Detect which cell encompasses the target text, then output its [X, Y] center coordinate. 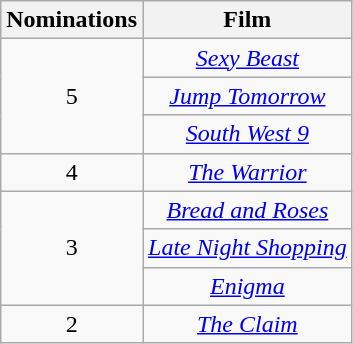
4 [72, 172]
Bread and Roses [247, 210]
2 [72, 324]
South West 9 [247, 134]
Sexy Beast [247, 58]
Late Night Shopping [247, 248]
3 [72, 248]
The Claim [247, 324]
Jump Tomorrow [247, 96]
Film [247, 20]
Nominations [72, 20]
Enigma [247, 286]
The Warrior [247, 172]
5 [72, 96]
